Extract the [x, y] coordinate from the center of the cell holding the provided text.  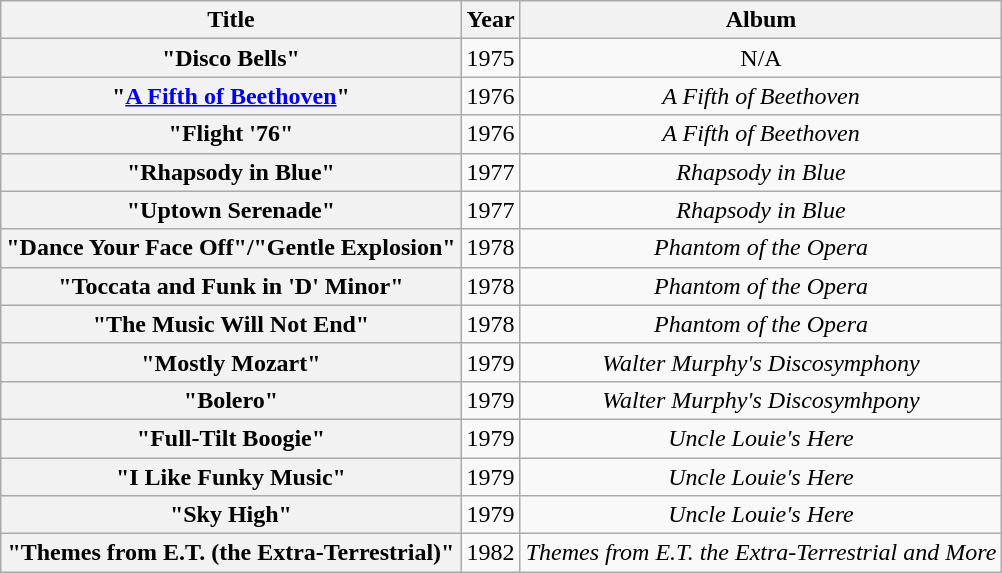
"Mostly Mozart" [231, 362]
Title [231, 20]
"Full-Tilt Boogie" [231, 438]
N/A [761, 58]
"Bolero" [231, 400]
"The Music Will Not End" [231, 324]
"Uptown Serenade" [231, 210]
"Sky High" [231, 515]
"Themes from E.T. (the Extra-Terrestrial)" [231, 553]
"Toccata and Funk in 'D' Minor" [231, 286]
Themes from E.T. the Extra-Terrestrial and More [761, 553]
Year [490, 20]
1975 [490, 58]
Walter Murphy's Discosymhpony [761, 400]
"Flight '76" [231, 134]
1982 [490, 553]
Walter Murphy's Discosymphony [761, 362]
"Rhapsody in Blue" [231, 172]
Album [761, 20]
"I Like Funky Music" [231, 477]
"Dance Your Face Off"/"Gentle Explosion" [231, 248]
"A Fifth of Beethoven" [231, 96]
"Disco Bells" [231, 58]
